Scan for the cell matching the given text and deliver its [x, y] coordinate at center. 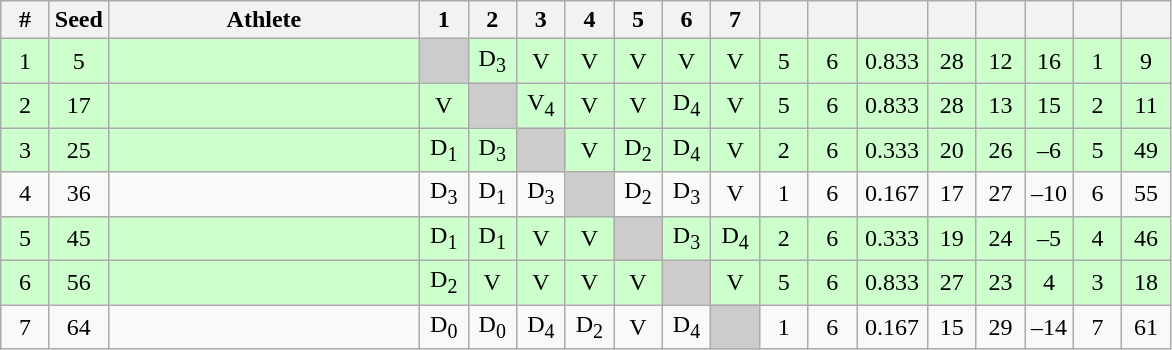
61 [1146, 327]
24 [1000, 238]
19 [952, 238]
45 [78, 238]
13 [1000, 105]
49 [1146, 150]
46 [1146, 238]
V4 [542, 105]
Seed [78, 20]
20 [952, 150]
9 [1146, 61]
# [26, 20]
25 [78, 150]
Athlete [264, 20]
23 [1000, 283]
29 [1000, 327]
64 [78, 327]
55 [1146, 194]
–14 [1050, 327]
18 [1146, 283]
–5 [1050, 238]
11 [1146, 105]
56 [78, 283]
36 [78, 194]
–6 [1050, 150]
12 [1000, 61]
26 [1000, 150]
16 [1050, 61]
–10 [1050, 194]
